Output the [x, y] coordinate of the center of the cell containing the given text.  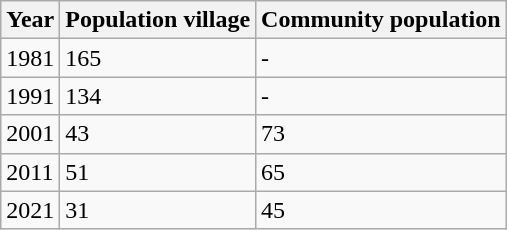
1991 [30, 96]
2001 [30, 134]
51 [158, 172]
1981 [30, 58]
Population village [158, 20]
2011 [30, 172]
31 [158, 210]
2021 [30, 210]
134 [158, 96]
43 [158, 134]
Community population [381, 20]
45 [381, 210]
73 [381, 134]
Year [30, 20]
165 [158, 58]
65 [381, 172]
